Detect which cell encompasses the target text, then output its [X, Y] center coordinate. 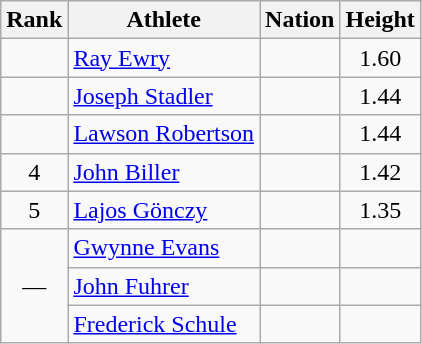
John Fuhrer [164, 286]
Gwynne Evans [164, 248]
— [34, 286]
Athlete [164, 20]
Lawson Robertson [164, 134]
Joseph Stadler [164, 96]
1.35 [380, 210]
Rank [34, 20]
4 [34, 172]
Lajos Gönczy [164, 210]
1.60 [380, 58]
Ray Ewry [164, 58]
John Biller [164, 172]
1.42 [380, 172]
Frederick Schule [164, 324]
5 [34, 210]
Height [380, 20]
Nation [300, 20]
